Detect which cell encompasses the target text, then output its [x, y] center coordinate. 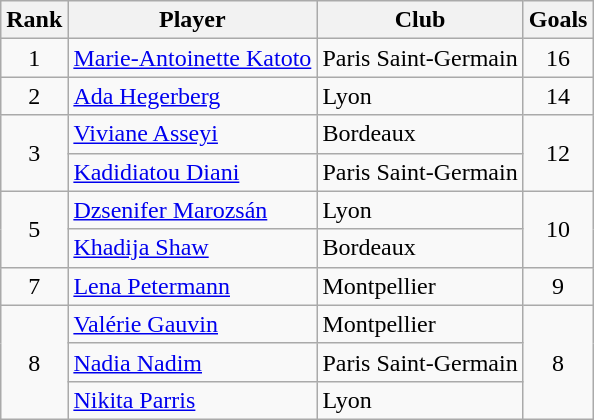
3 [34, 153]
Club [420, 20]
Player [192, 20]
Kadidiatou Diani [192, 172]
16 [558, 58]
Goals [558, 20]
Valérie Gauvin [192, 324]
Nikita Parris [192, 400]
10 [558, 229]
Lena Petermann [192, 286]
Viviane Asseyi [192, 134]
Marie-Antoinette Katoto [192, 58]
Dzsenifer Marozsán [192, 210]
Ada Hegerberg [192, 96]
9 [558, 286]
1 [34, 58]
5 [34, 229]
14 [558, 96]
2 [34, 96]
Khadija Shaw [192, 248]
Rank [34, 20]
7 [34, 286]
12 [558, 153]
Nadia Nadim [192, 362]
